Return the [x, y] coordinate for the center point of the cell that contains the specified text.  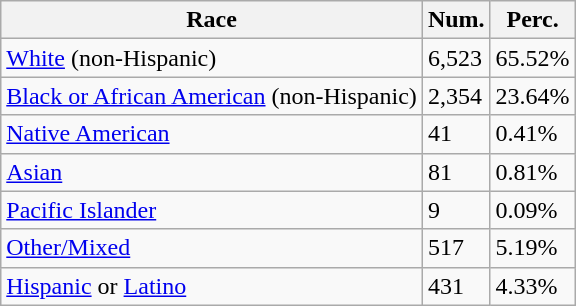
Asian [212, 172]
65.52% [532, 58]
Pacific Islander [212, 210]
6,523 [456, 58]
Native American [212, 134]
Black or African American (non-Hispanic) [212, 96]
Other/Mixed [212, 248]
9 [456, 210]
Num. [456, 20]
5.19% [532, 248]
23.64% [532, 96]
Race [212, 20]
4.33% [532, 286]
41 [456, 134]
White (non-Hispanic) [212, 58]
2,354 [456, 96]
Perc. [532, 20]
0.41% [532, 134]
431 [456, 286]
0.09% [532, 210]
517 [456, 248]
Hispanic or Latino [212, 286]
81 [456, 172]
0.81% [532, 172]
